Return [X, Y] of the center of cell containing provided text 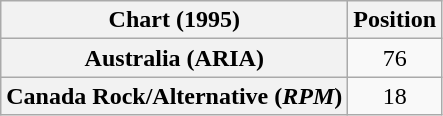
Position [395, 20]
Canada Rock/Alternative (RPM) [174, 96]
Australia (ARIA) [174, 58]
76 [395, 58]
18 [395, 96]
Chart (1995) [174, 20]
